Detect which cell encompasses the target text, then output its (X, Y) center coordinate. 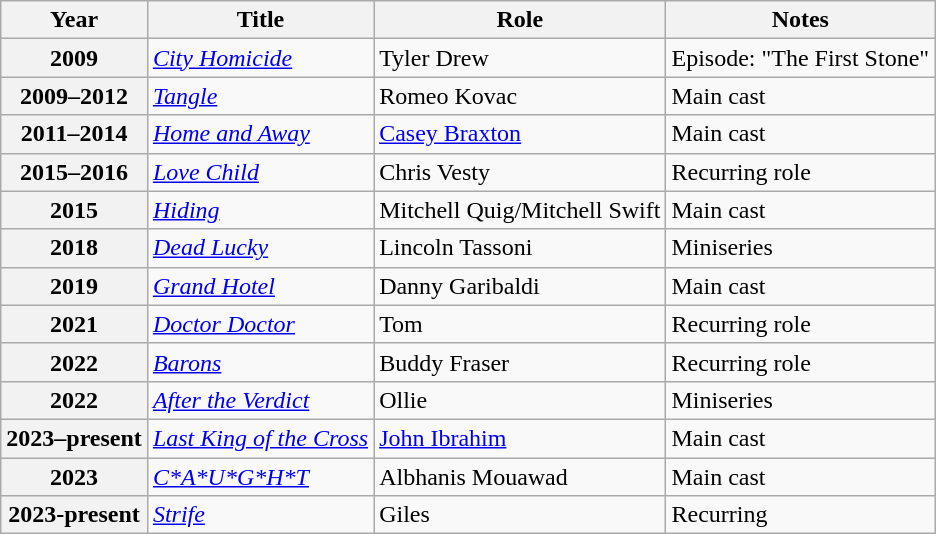
Love Child (260, 172)
2011–2014 (74, 134)
Role (520, 20)
2023-present (74, 515)
John Ibrahim (520, 438)
City Homicide (260, 58)
2015 (74, 210)
2009 (74, 58)
Year (74, 20)
Episode: "The First Stone" (800, 58)
2015–2016 (74, 172)
C*A*U*G*H*T (260, 477)
Hiding (260, 210)
Title (260, 20)
2021 (74, 324)
Grand Hotel (260, 286)
Danny Garibaldi (520, 286)
Romeo Kovac (520, 96)
Last King of the Cross (260, 438)
Chris Vesty (520, 172)
Tangle (260, 96)
Tom (520, 324)
Casey Braxton (520, 134)
Albhanis Mouawad (520, 477)
Buddy Fraser (520, 362)
2019 (74, 286)
2023 (74, 477)
Barons (260, 362)
Ollie (520, 400)
Recurring (800, 515)
Home and Away (260, 134)
2023–present (74, 438)
Tyler Drew (520, 58)
2018 (74, 248)
After the Verdict (260, 400)
Mitchell Quig/Mitchell Swift (520, 210)
Giles (520, 515)
Lincoln Tassoni (520, 248)
Notes (800, 20)
Strife (260, 515)
Doctor Doctor (260, 324)
2009–2012 (74, 96)
Dead Lucky (260, 248)
